Return (x, y) of the center of cell containing provided text 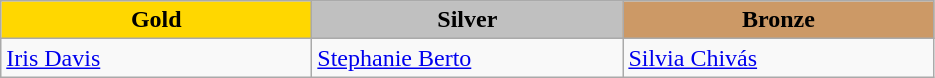
Silver (468, 20)
Silvia Chivás (778, 58)
Stephanie Berto (468, 58)
Iris Davis (156, 58)
Bronze (778, 20)
Gold (156, 20)
